Scan for the cell matching the given text and deliver its (X, Y) coordinate at center. 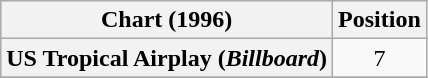
US Tropical Airplay (Billboard) (167, 58)
Chart (1996) (167, 20)
7 (380, 58)
Position (380, 20)
